Locate the cell with the specified text and output its [X, Y] center coordinate. 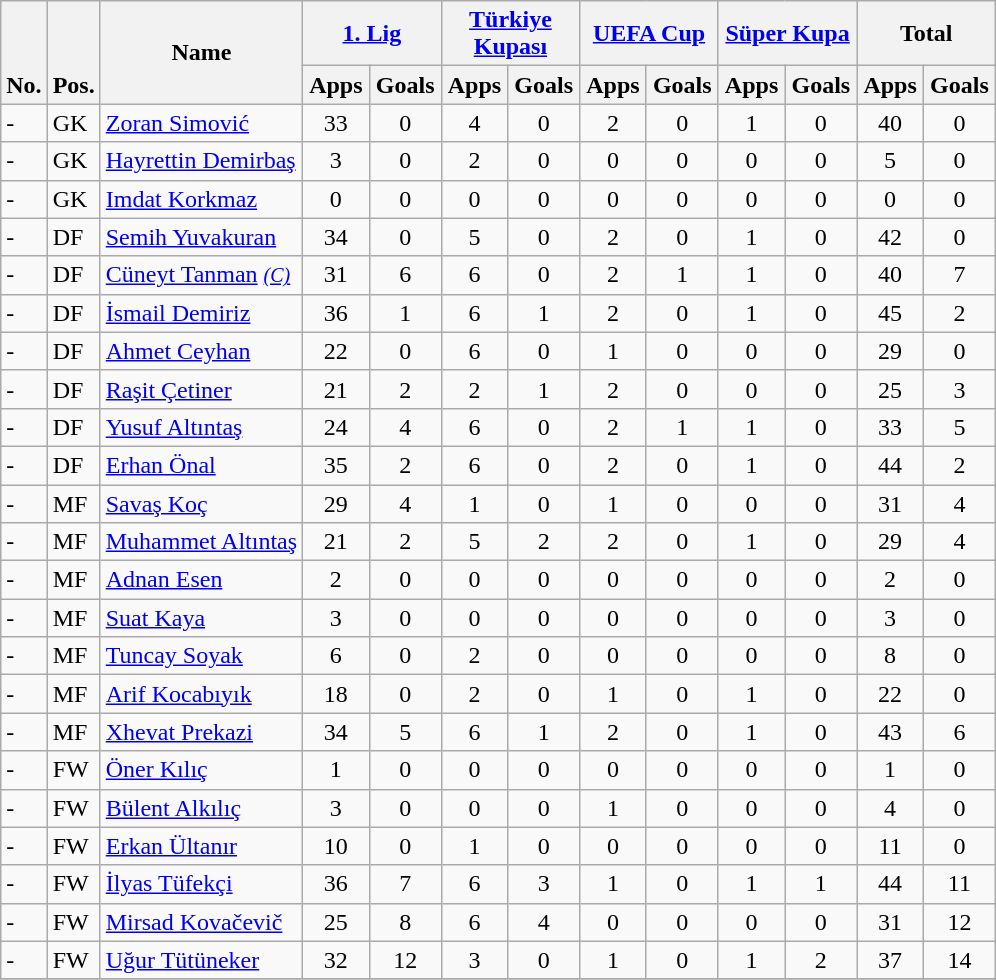
Türkiye Kupası [510, 34]
Mirsad Kovačevič [201, 922]
Xhevat Prekazi [201, 732]
İlyas Tüfekçi [201, 884]
Süper Kupa [788, 34]
Erkan Ültanır [201, 846]
Öner Kılıç [201, 770]
Zoran Simović [201, 123]
Bülent Alkılıç [201, 808]
18 [336, 694]
45 [890, 313]
24 [336, 427]
Total [926, 34]
Savaş Koç [201, 503]
Muhammet Altıntaş [201, 542]
37 [890, 960]
Raşit Çetiner [201, 389]
İsmail Demiriz [201, 313]
Tuncay Soyak [201, 656]
Suat Kaya [201, 618]
Ahmet Ceyhan [201, 351]
14 [959, 960]
Adnan Esen [201, 580]
No. [24, 52]
Erhan Önal [201, 465]
35 [336, 465]
UEFA Cup [650, 34]
Uğur Tütüneker [201, 960]
42 [890, 237]
Hayrettin Demirbaş [201, 161]
Cüneyt Tanman (C) [201, 275]
Yusuf Altıntaş [201, 427]
10 [336, 846]
43 [890, 732]
Imdat Korkmaz [201, 199]
Semih Yuvakuran [201, 237]
Name [201, 52]
Pos. [74, 52]
Arif Kocabıyık [201, 694]
32 [336, 960]
1. Lig [372, 34]
